Extract the [X, Y] coordinate from the center of the cell holding the provided text.  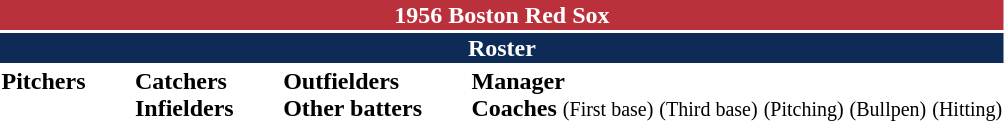
Roster [502, 48]
1956 Boston Red Sox [502, 15]
